Locate the cell with the specified text and output its [X, Y] center coordinate. 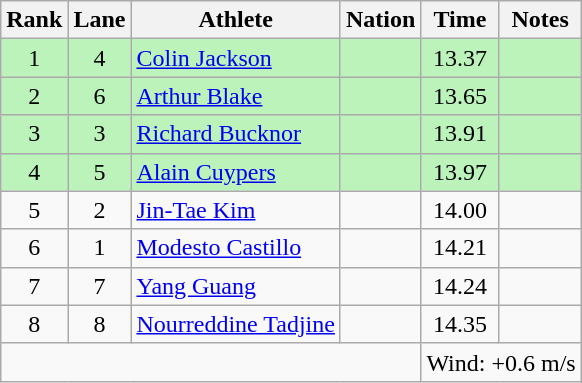
14.35 [460, 324]
13.37 [460, 58]
Notes [540, 20]
Lane [100, 20]
Rank [34, 20]
14.24 [460, 286]
Richard Bucknor [236, 134]
13.65 [460, 96]
13.91 [460, 134]
Nourreddine Tadjine [236, 324]
Nation [380, 20]
14.00 [460, 210]
Modesto Castillo [236, 248]
Time [460, 20]
14.21 [460, 248]
13.97 [460, 172]
Alain Cuypers [236, 172]
Athlete [236, 20]
Arthur Blake [236, 96]
Yang Guang [236, 286]
Colin Jackson [236, 58]
Jin-Tae Kim [236, 210]
Wind: +0.6 m/s [501, 362]
